Pinpoint the cell where the given text exists, returning its [X, Y] midpoint coordinate. 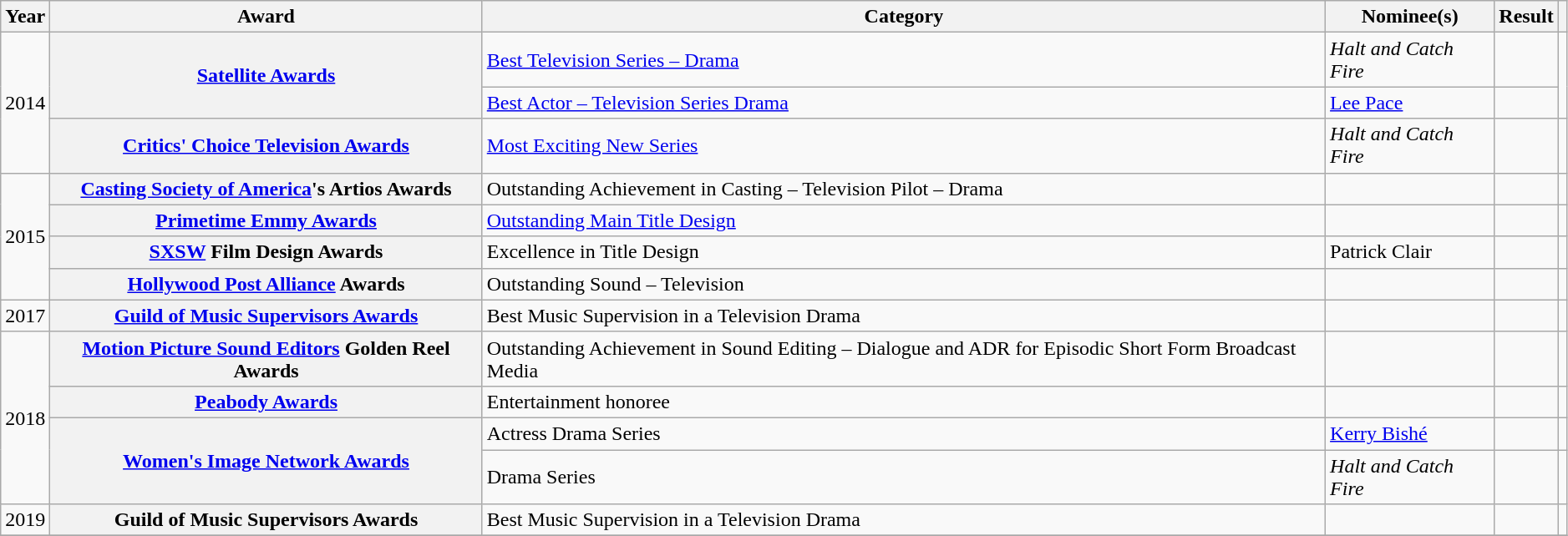
2015 [25, 236]
Casting Society of America's Artios Awards [266, 189]
Outstanding Achievement in Casting – Television Pilot – Drama [904, 189]
2017 [25, 316]
Satellite Awards [266, 75]
Outstanding Achievement in Sound Editing – Dialogue and ADR for Episodic Short Form Broadcast Media [904, 359]
Year [25, 17]
Entertainment honoree [904, 402]
2014 [25, 103]
Peabody Awards [266, 402]
Primetime Emmy Awards [266, 220]
Nominee(s) [1410, 17]
Motion Picture Sound Editors Golden Reel Awards [266, 359]
SXSW Film Design Awards [266, 252]
Women's Image Network Awards [266, 461]
Kerry Bishé [1410, 433]
Hollywood Post Alliance Awards [266, 284]
Result [1526, 17]
Actress Drama Series [904, 433]
Outstanding Main Title Design [904, 220]
Category [904, 17]
Drama Series [904, 476]
Best Actor – Television Series Drama [904, 103]
Critics' Choice Television Awards [266, 145]
2018 [25, 417]
Lee Pace [1410, 103]
Excellence in Title Design [904, 252]
Award [266, 17]
Best Television Series – Drama [904, 60]
Outstanding Sound – Television [904, 284]
2019 [25, 520]
Most Exciting New Series [904, 145]
Patrick Clair [1410, 252]
